Pinpoint the cell where the given text exists, returning its [X, Y] midpoint coordinate. 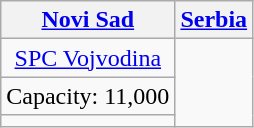
Novi Sad [88, 20]
Capacity: 11,000 [88, 96]
Serbia [214, 20]
SPC Vojvodina [88, 58]
